Determine the (x, y) coordinate at the center of the cell enclosing the given text.  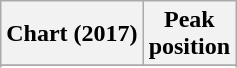
Peakposition (189, 34)
Chart (2017) (72, 34)
